Return [X, Y] of the center of cell containing provided text 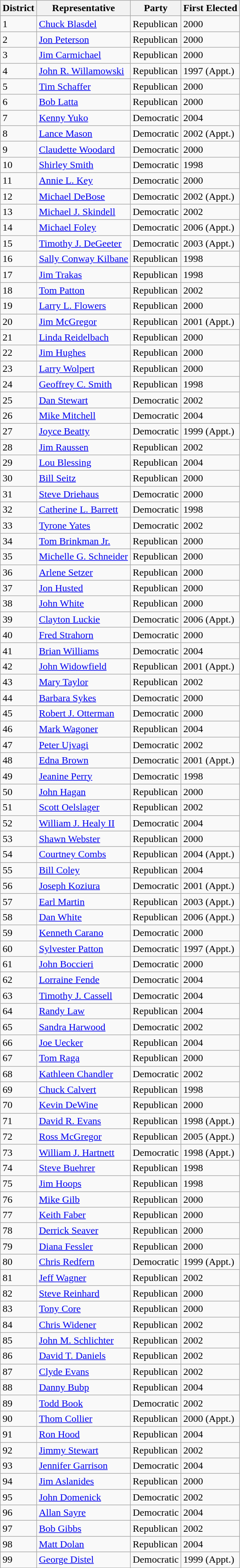
Jim Aslanides [83, 1482]
48 [18, 761]
11 [18, 180]
Jennifer Garrison [83, 1466]
Allan Sayre [83, 1513]
8 [18, 133]
35 [18, 557]
Todd Book [83, 1403]
Lance Mason [83, 133]
41 [18, 651]
Bill Seitz [83, 478]
2005 (Appt.) [210, 1136]
15 [18, 243]
90 [18, 1419]
Jon Peterson [83, 40]
61 [18, 964]
John Domenick [83, 1497]
Larry L. Flowers [83, 306]
William J. Healy II [83, 823]
District [18, 8]
98 [18, 1544]
Linda Reidelbach [83, 337]
Michael Foley [83, 228]
2 [18, 40]
Keith Faber [83, 1215]
43 [18, 682]
Kenny Yuko [83, 118]
Tom Patton [83, 290]
Kathleen Chandler [83, 1074]
52 [18, 823]
Kenneth Carano [83, 933]
Steve Buehrer [83, 1168]
Brian Williams [83, 651]
Steve Reinhard [83, 1293]
Jon Husted [83, 588]
Catherine L. Barrett [83, 510]
John M. Schlichter [83, 1340]
George Distel [83, 1560]
6 [18, 102]
Jim Hoops [83, 1183]
2000 (Appt.) [210, 1419]
Barbara Sykes [83, 698]
82 [18, 1293]
73 [18, 1152]
Mark Wagoner [83, 729]
Sylvester Patton [83, 948]
Representative [83, 8]
Bob Gibbs [83, 1528]
46 [18, 729]
Timothy J. DeGeeter [83, 243]
Clayton Luckie [83, 619]
32 [18, 510]
Mike Mitchell [83, 415]
76 [18, 1199]
33 [18, 525]
Robert J. Otterman [83, 714]
17 [18, 275]
57 [18, 901]
40 [18, 635]
Earl Martin [83, 901]
30 [18, 478]
36 [18, 572]
3 [18, 55]
65 [18, 1027]
20 [18, 322]
29 [18, 463]
Geoffrey C. Smith [83, 384]
31 [18, 494]
John R. Willamowski [83, 71]
Courtney Combs [83, 854]
81 [18, 1278]
John Boccieri [83, 964]
Tom Raga [83, 1058]
John White [83, 604]
Tim Schaffer [83, 86]
Jim Trakas [83, 275]
Tyrone Yates [83, 525]
37 [18, 588]
97 [18, 1528]
Peter Ujvagi [83, 745]
Dan Stewart [83, 400]
Jim McGregor [83, 322]
Michael J. Skindell [83, 212]
93 [18, 1466]
92 [18, 1450]
Ron Hood [83, 1434]
Mike Gilb [83, 1199]
Larry Wolpert [83, 369]
49 [18, 776]
10 [18, 165]
1 [18, 24]
Party [155, 8]
David R. Evans [83, 1121]
12 [18, 196]
Jim Hughes [83, 353]
7 [18, 118]
Jeanine Perry [83, 776]
53 [18, 839]
Thom Collier [83, 1419]
54 [18, 854]
64 [18, 1011]
70 [18, 1105]
79 [18, 1246]
Jim Raussen [83, 447]
Sally Conway Kilbane [83, 259]
86 [18, 1356]
Michael DeBose [83, 196]
96 [18, 1513]
26 [18, 415]
Chuck Blasdel [83, 24]
51 [18, 807]
69 [18, 1090]
39 [18, 619]
Ross McGregor [83, 1136]
89 [18, 1403]
Danny Bubp [83, 1387]
18 [18, 290]
Annie L. Key [83, 180]
Jim Carmichael [83, 55]
94 [18, 1482]
22 [18, 353]
Edna Brown [83, 761]
74 [18, 1168]
77 [18, 1215]
William J. Hartnett [83, 1152]
58 [18, 917]
Chris Redfern [83, 1262]
Sandra Harwood [83, 1027]
Shawn Webster [83, 839]
Joe Uecker [83, 1043]
27 [18, 431]
John Hagan [83, 792]
25 [18, 400]
Joyce Beatty [83, 431]
Tom Brinkman Jr. [83, 541]
4 [18, 71]
38 [18, 604]
2004 (Appt.) [210, 854]
55 [18, 870]
Steve Driehaus [83, 494]
John Widowfield [83, 666]
Chuck Calvert [83, 1090]
84 [18, 1325]
80 [18, 1262]
First Elected [210, 8]
5 [18, 86]
42 [18, 666]
Mary Taylor [83, 682]
60 [18, 948]
85 [18, 1340]
Clyde Evans [83, 1372]
62 [18, 980]
David T. Daniels [83, 1356]
71 [18, 1121]
19 [18, 306]
Lorraine Fende [83, 980]
16 [18, 259]
34 [18, 541]
78 [18, 1231]
83 [18, 1309]
99 [18, 1560]
87 [18, 1372]
Scott Oelslager [83, 807]
Kevin DeWine [83, 1105]
75 [18, 1183]
Derrick Seaver [83, 1231]
9 [18, 149]
Timothy J. Cassell [83, 996]
Jimmy Stewart [83, 1450]
56 [18, 886]
Joseph Koziura [83, 886]
Jeff Wagner [83, 1278]
72 [18, 1136]
Michelle G. Schneider [83, 557]
Tony Core [83, 1309]
91 [18, 1434]
63 [18, 996]
13 [18, 212]
Bob Latta [83, 102]
24 [18, 384]
68 [18, 1074]
Matt Dolan [83, 1544]
44 [18, 698]
50 [18, 792]
Chris Widener [83, 1325]
45 [18, 714]
23 [18, 369]
95 [18, 1497]
Diana Fessler [83, 1246]
47 [18, 745]
Randy Law [83, 1011]
Dan White [83, 917]
28 [18, 447]
66 [18, 1043]
Lou Blessing [83, 463]
67 [18, 1058]
88 [18, 1387]
Bill Coley [83, 870]
Fred Strahorn [83, 635]
21 [18, 337]
59 [18, 933]
14 [18, 228]
Claudette Woodard [83, 149]
Arlene Setzer [83, 572]
Shirley Smith [83, 165]
